Return [X, Y] of the center of cell containing provided text 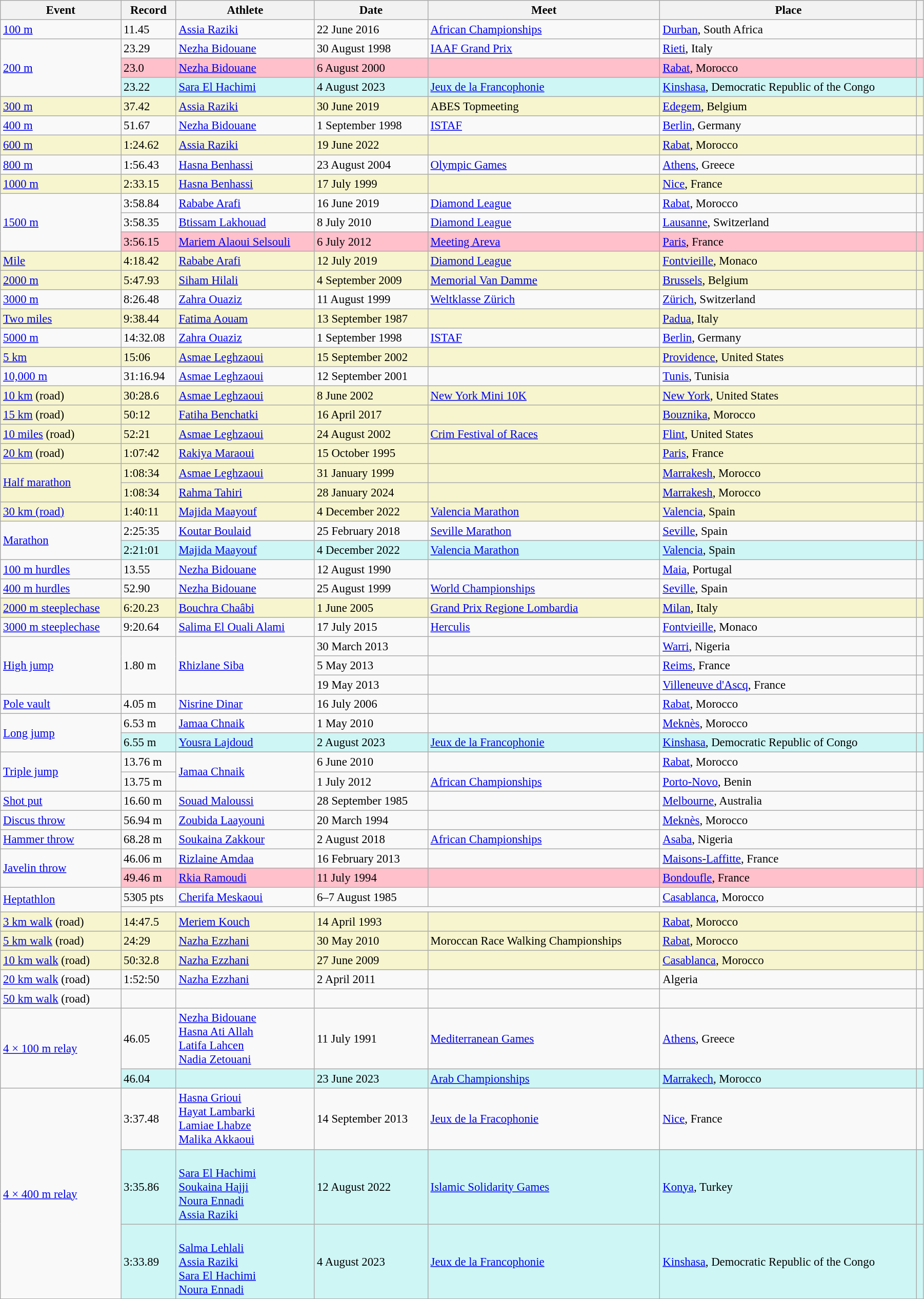
Place [789, 10]
20 km walk (road) [61, 980]
14 April 1993 [371, 922]
15 September 2002 [371, 357]
Jeux de la Fracophonie [544, 1119]
24 August 2002 [371, 434]
51.67 [149, 126]
New York Mini 10K [544, 396]
Triple jump [61, 771]
ABES Topmeeting [544, 107]
Durban, South Africa [789, 30]
12 September 2001 [371, 376]
16 April 2017 [371, 415]
31:16.94 [149, 376]
Melbourne, Australia [789, 801]
5 May 2013 [371, 666]
23 August 2004 [371, 165]
6 July 2012 [371, 242]
12 August 1990 [371, 569]
Rieti, Italy [789, 49]
2 August 2023 [371, 743]
22 June 2016 [371, 30]
Lausanne, Switzerland [789, 222]
1:52:50 [149, 980]
Flint, United States [789, 434]
46.04 [149, 1079]
6.53 m [149, 724]
Kinshasa, Democratic Republic of Congo [789, 743]
Marrakech, Morocco [789, 1079]
30 March 2013 [371, 647]
3 km walk (road) [61, 922]
Rahma Tahiri [245, 492]
37.42 [149, 107]
600 m [61, 145]
2 August 2018 [371, 839]
Record [149, 10]
Mediterranean Games [544, 1039]
14 September 2013 [371, 1119]
10 miles (road) [61, 434]
23.22 [149, 87]
Fatiha Benchatki [245, 415]
Zürich, Switzerland [789, 299]
Fatima Aouam [245, 318]
6.55 m [149, 743]
28 January 2024 [371, 492]
Date [371, 10]
1 July 2012 [371, 782]
3:33.89 [149, 1262]
12 August 2022 [371, 1187]
5 km walk (road) [61, 941]
800 m [61, 165]
11 August 1999 [371, 299]
Sara El HachimiSoukaina HajjiNoura EnnadiAssia Raziki [245, 1187]
Olympic Games [544, 165]
200 m [61, 68]
4.05 m [149, 704]
3000 m steeplechase [61, 627]
Hasna GriouiHayat LambarkiLamiae LhabzeMalika Akkaoui [245, 1119]
46.06 m [149, 858]
1:07:42 [149, 454]
25 February 2018 [371, 531]
Yousra Lajdoud [245, 743]
Weltklasse Zürich [544, 299]
50:32.8 [149, 961]
Cherifa Meskaoui [245, 897]
5000 m [61, 338]
13.76 m [149, 762]
Hammer throw [61, 839]
Villeneuve d'Ascq, France [789, 685]
52:21 [149, 434]
Maisons-Laffitte, France [789, 858]
Event [61, 10]
Memorial Van Damme [544, 280]
31 January 1999 [371, 473]
4 × 400 m relay [61, 1194]
8 July 2010 [371, 222]
High jump [61, 666]
Rkia Ramoudi [245, 878]
Brussels, Belgium [789, 280]
1:40:11 [149, 511]
3:58.84 [149, 203]
68.28 m [149, 839]
Reims, France [789, 666]
Shot put [61, 801]
Meet [544, 10]
Soukaina Zakkour [245, 839]
11 July 1994 [371, 878]
Konya, Turkey [789, 1187]
Athlete [245, 10]
5305 pts [149, 897]
5 km [61, 357]
Discus throw [61, 820]
Herculis [544, 627]
Nisrine Dinar [245, 704]
Warri, Nigeria [789, 647]
Maia, Portugal [789, 569]
Javelin throw [61, 868]
World Championships [544, 589]
1:24.62 [149, 145]
23.29 [149, 49]
19 June 2022 [371, 145]
Meriem Kouch [245, 922]
8:26.48 [149, 299]
Grand Prix Regione Lombardia [544, 608]
Souad Maloussi [245, 801]
50 km walk (road) [61, 999]
11.45 [149, 30]
Asaba, Nigeria [789, 839]
4 × 100 m relay [61, 1048]
23 June 2023 [371, 1079]
Half marathon [61, 482]
30 August 1998 [371, 49]
8 June 2002 [371, 396]
3:58.35 [149, 222]
Nezha BidouaneHasna Ati AllahLatifa LahcenNadia Zetouani [245, 1039]
400 m [61, 126]
1 June 2005 [371, 608]
13 September 1987 [371, 318]
3000 m [61, 299]
Islamic Solidarity Games [544, 1187]
Btissam Lakhouad [245, 222]
9:38.44 [149, 318]
2000 m steeplechase [61, 608]
30:28.6 [149, 396]
28 September 1985 [371, 801]
23.0 [149, 68]
Padua, Italy [789, 318]
17 July 2015 [371, 627]
Crim Festival of Races [544, 434]
100 m hurdles [61, 569]
13.75 m [149, 782]
11 July 1991 [371, 1039]
14:32.08 [149, 338]
15 km (road) [61, 415]
Salima El Ouali Alami [245, 627]
Rizlaine Amdaa [245, 858]
16 July 2006 [371, 704]
Mariem Alaoui Selsouli [245, 242]
100 m [61, 30]
1:56.43 [149, 165]
Salma LehlaliAssia RazikiSara El HachimiNoura Ennadi [245, 1262]
1500 m [61, 223]
Porto-Novo, Benin [789, 782]
9:20.64 [149, 627]
16.60 m [149, 801]
Zoubida Laayouni [245, 820]
24:29 [149, 941]
15:06 [149, 357]
Seville Marathon [544, 531]
Arab Championships [544, 1079]
3:35.86 [149, 1187]
4 September 2009 [371, 280]
Bondoufle, France [789, 878]
Rakiya Maraoui [245, 454]
Long jump [61, 733]
Bouznika, Morocco [789, 415]
Mile [61, 261]
5:47.93 [149, 280]
Koutar Boulaid [245, 531]
6:20.23 [149, 608]
30 May 2010 [371, 941]
2000 m [61, 280]
16 June 2019 [371, 203]
20 km (road) [61, 454]
1000 m [61, 184]
300 m [61, 107]
50:12 [149, 415]
1 May 2010 [371, 724]
Heptathlon [61, 900]
30 June 2019 [371, 107]
Edegem, Belgium [789, 107]
20 March 1994 [371, 820]
16 February 2013 [371, 858]
Rhizlane Siba [245, 666]
Pole vault [61, 704]
10 km (road) [61, 396]
Tunis, Tunisia [789, 376]
2 April 2011 [371, 980]
15 October 1995 [371, 454]
13.55 [149, 569]
52.90 [149, 589]
Two miles [61, 318]
3:56.15 [149, 242]
Siham Hilali [245, 280]
Bouchra Chaâbi [245, 608]
6–7 August 1985 [371, 897]
Sara El Hachimi [245, 87]
12 July 2019 [371, 261]
2:21:01 [149, 550]
30 km (road) [61, 511]
2:33.15 [149, 184]
Moroccan Race Walking Championships [544, 941]
3:37.48 [149, 1119]
46.05 [149, 1039]
25 August 1999 [371, 589]
17 July 1999 [371, 184]
14:47.5 [149, 922]
19 May 2013 [371, 685]
Marathon [61, 541]
4:18.42 [149, 261]
49.46 m [149, 878]
2:25:35 [149, 531]
Providence, United States [789, 357]
IAAF Grand Prix [544, 49]
400 m hurdles [61, 589]
10 km walk (road) [61, 961]
1.80 m [149, 666]
6 August 2000 [371, 68]
6 June 2010 [371, 762]
27 June 2009 [371, 961]
56.94 m [149, 820]
Milan, Italy [789, 608]
10,000 m [61, 376]
Meeting Areva [544, 242]
Algeria [789, 980]
New York, United States [789, 396]
